Scan for the cell matching the given text and deliver its (X, Y) coordinate at center. 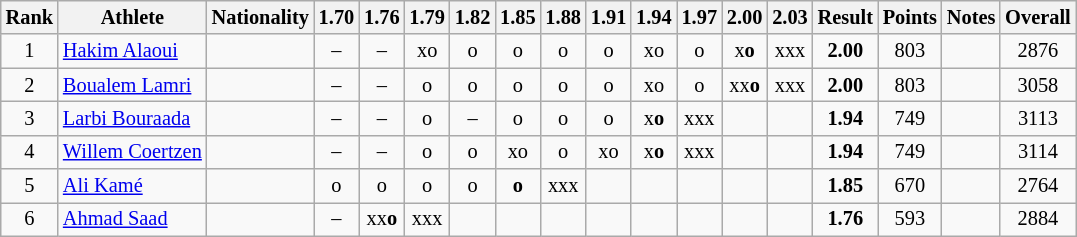
670 (910, 186)
Willem Coertzen (132, 152)
3058 (1038, 85)
Athlete (132, 17)
6 (30, 219)
Overall (1038, 17)
3 (30, 118)
1.88 (564, 17)
3113 (1038, 118)
593 (910, 219)
1 (30, 51)
Boualem Lamri (132, 85)
1.91 (608, 17)
Notes (971, 17)
1.82 (472, 17)
Result (846, 17)
1.79 (426, 17)
Ali Kamé (132, 186)
Rank (30, 17)
2764 (1038, 186)
Larbi Bouraada (132, 118)
5 (30, 186)
2884 (1038, 219)
1.97 (700, 17)
Points (910, 17)
1.70 (336, 17)
Ahmad Saad (132, 219)
3114 (1038, 152)
Nationality (260, 17)
2.03 (790, 17)
2 (30, 85)
Hakim Alaoui (132, 51)
2876 (1038, 51)
4 (30, 152)
